For the text-containing cell, return its midpoint in (X, Y) coordinate format. 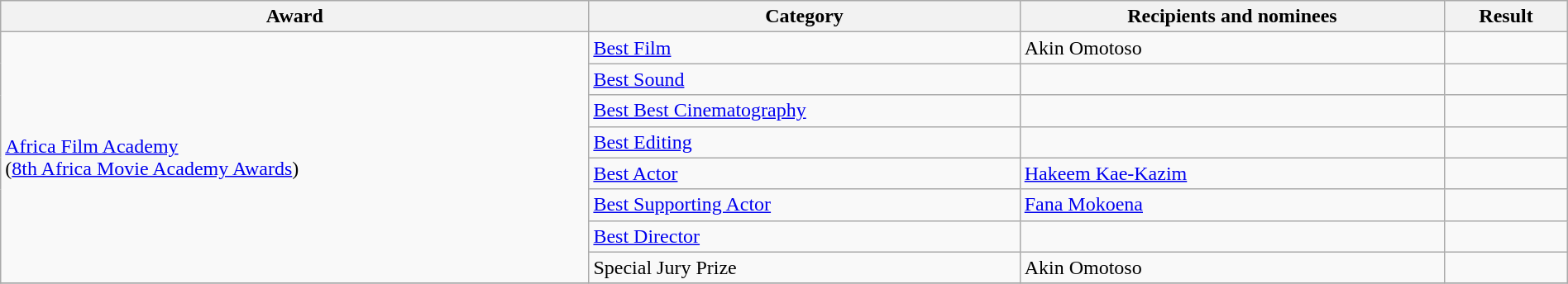
Result (1506, 17)
Fana Mokoena (1232, 205)
Best Best Cinematography (804, 111)
Best Actor (804, 173)
Best Film (804, 48)
Category (804, 17)
Best Editing (804, 142)
Special Jury Prize (804, 267)
Best Director (804, 236)
Best Sound (804, 79)
Recipients and nominees (1232, 17)
Best Supporting Actor (804, 205)
Africa Film Academy (8th Africa Movie Academy Awards) (294, 158)
Award (294, 17)
Hakeem Kae-Kazim (1232, 173)
